From the cell containing the given text, extract its center point as [x, y] coordinate. 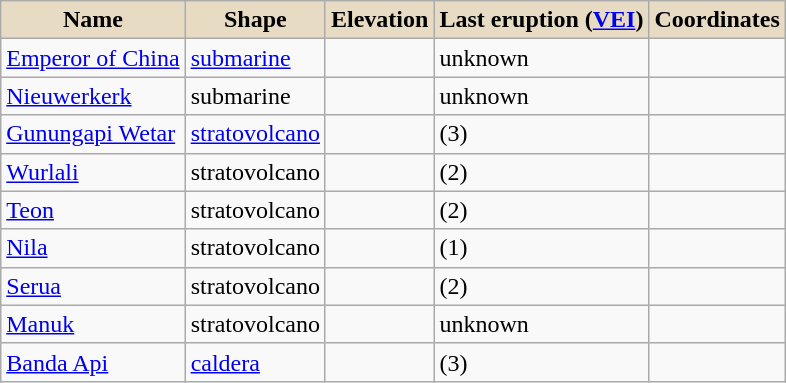
(1) [542, 248]
Name [93, 20]
Manuk [93, 324]
Nila [93, 248]
caldera [255, 362]
Gunungapi Wetar [93, 134]
Coordinates [717, 20]
Last eruption (VEI) [542, 20]
Banda Api [93, 362]
Nieuwerkerk [93, 96]
Serua [93, 286]
Wurlali [93, 172]
Teon [93, 210]
Shape [255, 20]
Emperor of China [93, 58]
Elevation [379, 20]
